For the text-containing cell, return its midpoint in [x, y] coordinate format. 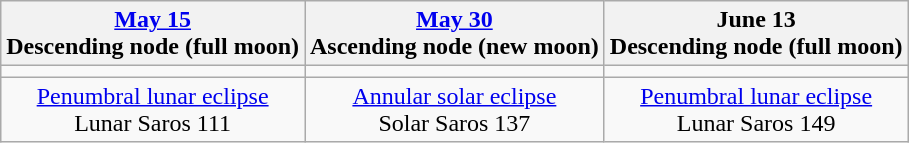
Penumbral lunar eclipseLunar Saros 149 [756, 110]
Penumbral lunar eclipseLunar Saros 111 [153, 110]
May 30Ascending node (new moon) [454, 34]
June 13Descending node (full moon) [756, 34]
May 15Descending node (full moon) [153, 34]
Annular solar eclipseSolar Saros 137 [454, 110]
